Output the (x, y) coordinate of the center of the cell containing the given text.  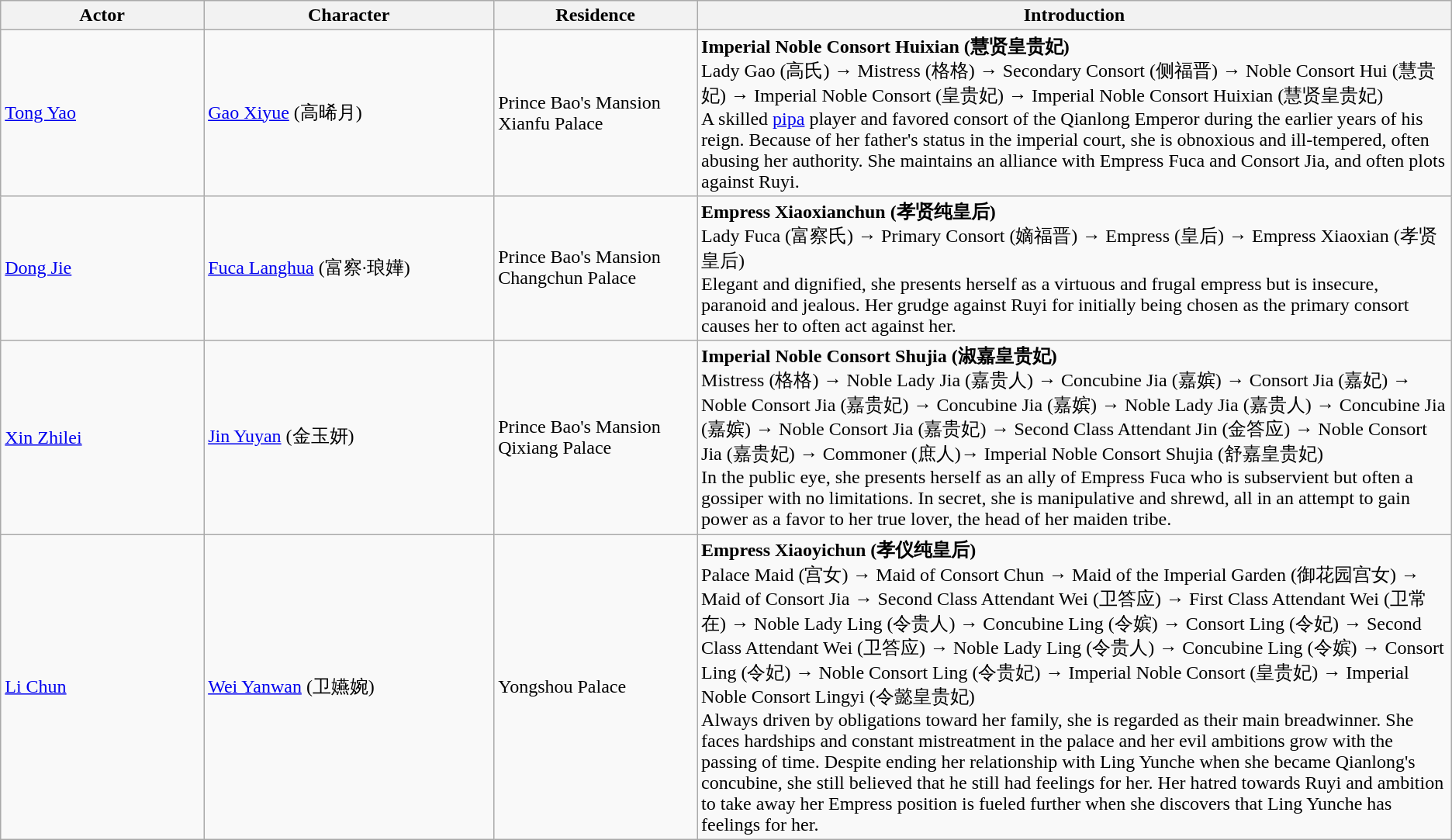
Residence (596, 16)
Prince Bao's MansionChangchun Palace (596, 268)
Dong Jie (102, 268)
Character (349, 16)
Jin Yuyan (金玉妍) (349, 437)
Xin Zhilei (102, 437)
Tong Yao (102, 113)
Actor (102, 16)
Prince Bao's MansionQixiang Palace (596, 437)
Yongshou Palace (596, 686)
Gao Xiyue (高晞月) (349, 113)
Prince Bao's MansionXianfu Palace (596, 113)
Fuca Langhua (富察·琅嬅) (349, 268)
Wei Yanwan (卫嬿婉) (349, 686)
Introduction (1075, 16)
Li Chun (102, 686)
